Provide the [X, Y] coordinate of the cell's center where the given text is located.  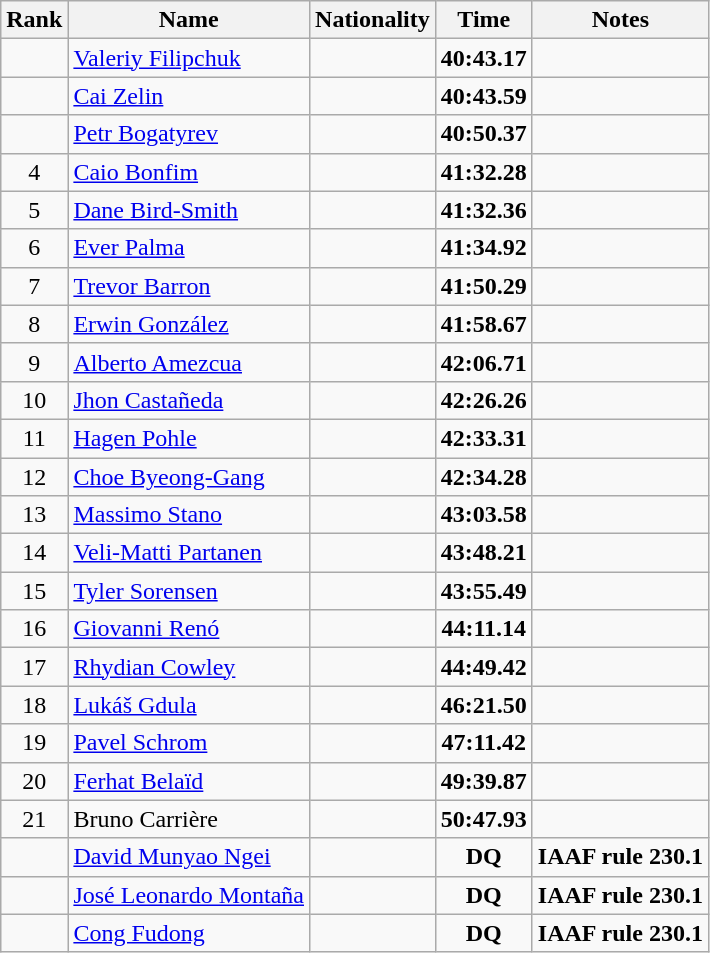
Alberto Amezcua [189, 362]
Name [189, 20]
Erwin González [189, 324]
Lukáš Gdula [189, 705]
12 [34, 477]
42:33.31 [484, 438]
20 [34, 781]
Giovanni Renó [189, 629]
Bruno Carrière [189, 819]
17 [34, 667]
6 [34, 248]
Dane Bird-Smith [189, 210]
Massimo Stano [189, 515]
Jhon Castañeda [189, 400]
5 [34, 210]
Valeriy Filipchuk [189, 58]
Caio Bonfim [189, 172]
Ferhat Belaïd [189, 781]
49:39.87 [484, 781]
42:26.26 [484, 400]
Time [484, 20]
Rhydian Cowley [189, 667]
8 [34, 324]
10 [34, 400]
43:03.58 [484, 515]
42:06.71 [484, 362]
Nationality [373, 20]
Petr Bogatyrev [189, 134]
44:49.42 [484, 667]
42:34.28 [484, 477]
44:11.14 [484, 629]
43:55.49 [484, 591]
Rank [34, 20]
16 [34, 629]
41:34.92 [484, 248]
21 [34, 819]
Cai Zelin [189, 96]
11 [34, 438]
18 [34, 705]
Veli-Matti Partanen [189, 553]
José Leonardo Montaña [189, 895]
41:32.36 [484, 210]
David Munyao Ngei [189, 857]
Cong Fudong [189, 933]
Tyler Sorensen [189, 591]
50:47.93 [484, 819]
Notes [620, 20]
40:43.59 [484, 96]
19 [34, 743]
4 [34, 172]
Choe Byeong-Gang [189, 477]
14 [34, 553]
Ever Palma [189, 248]
41:32.28 [484, 172]
13 [34, 515]
Pavel Schrom [189, 743]
41:50.29 [484, 286]
43:48.21 [484, 553]
40:50.37 [484, 134]
Trevor Barron [189, 286]
15 [34, 591]
41:58.67 [484, 324]
46:21.50 [484, 705]
7 [34, 286]
Hagen Pohle [189, 438]
40:43.17 [484, 58]
9 [34, 362]
47:11.42 [484, 743]
